Find where the given text appears and provide that cell's center as [x, y] coordinate. 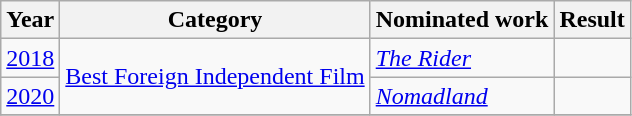
Nominated work [462, 20]
2020 [30, 96]
Year [30, 20]
Best Foreign Independent Film [215, 77]
Nomadland [462, 96]
Result [592, 20]
Category [215, 20]
2018 [30, 58]
The Rider [462, 58]
